Scan for the cell matching the given text and deliver its [X, Y] coordinate at center. 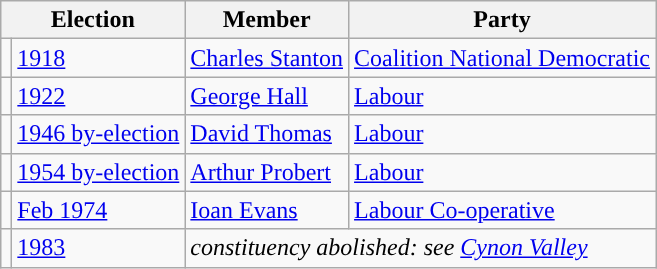
Party [502, 20]
1983 [98, 248]
Ioan Evans [267, 210]
1954 by-election [98, 172]
Labour Co-operative [502, 210]
constituency abolished: see Cynon Valley [420, 248]
Election [93, 20]
Member [267, 20]
1922 [98, 96]
Charles Stanton [267, 58]
David Thomas [267, 134]
Feb 1974 [98, 210]
Coalition National Democratic [502, 58]
1946 by-election [98, 134]
Arthur Probert [267, 172]
George Hall [267, 96]
1918 [98, 58]
